Capture the cell that displays the provided text and extract its [x, y] central coordinate. 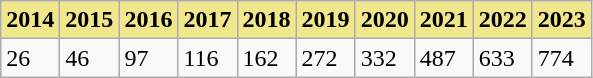
162 [266, 58]
2016 [148, 20]
46 [90, 58]
2023 [562, 20]
2018 [266, 20]
2020 [384, 20]
332 [384, 58]
2022 [502, 20]
633 [502, 58]
272 [326, 58]
2019 [326, 20]
116 [208, 58]
2015 [90, 20]
97 [148, 58]
26 [30, 58]
487 [444, 58]
774 [562, 58]
2021 [444, 20]
2014 [30, 20]
2017 [208, 20]
